From the cell containing the given text, extract its center point as (x, y) coordinate. 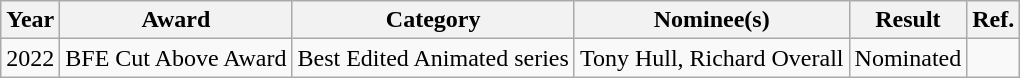
BFE Cut Above Award (176, 58)
Tony Hull, Richard Overall (712, 58)
Nominated (908, 58)
Year (30, 20)
2022 (30, 58)
Award (176, 20)
Ref. (994, 20)
Best Edited Animated series (433, 58)
Result (908, 20)
Nominee(s) (712, 20)
Category (433, 20)
